Capture the cell that displays the provided text and extract its (x, y) central coordinate. 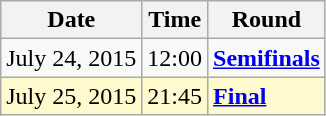
Time (175, 20)
Semifinals (267, 58)
July 25, 2015 (72, 96)
Round (267, 20)
July 24, 2015 (72, 58)
Final (267, 96)
21:45 (175, 96)
Date (72, 20)
12:00 (175, 58)
